Determine the [X, Y] coordinate at the center of the cell enclosing the given text.  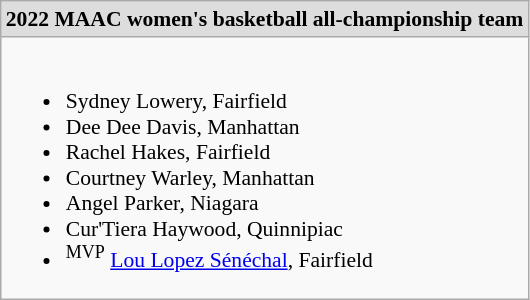
2022 MAAC women's basketball all-championship team [265, 19]
